Scan for the cell matching the given text and deliver its [X, Y] coordinate at center. 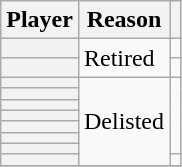
Player [40, 20]
Delisted [124, 121]
Reason [124, 20]
Retired [124, 58]
